Provide the (x, y) coordinate of the cell's center where the given text is located.  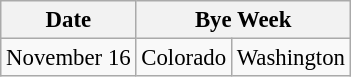
Bye Week (243, 20)
November 16 (68, 58)
Date (68, 20)
Colorado (184, 58)
Washington (290, 58)
